Capture the cell that displays the provided text and extract its [x, y] central coordinate. 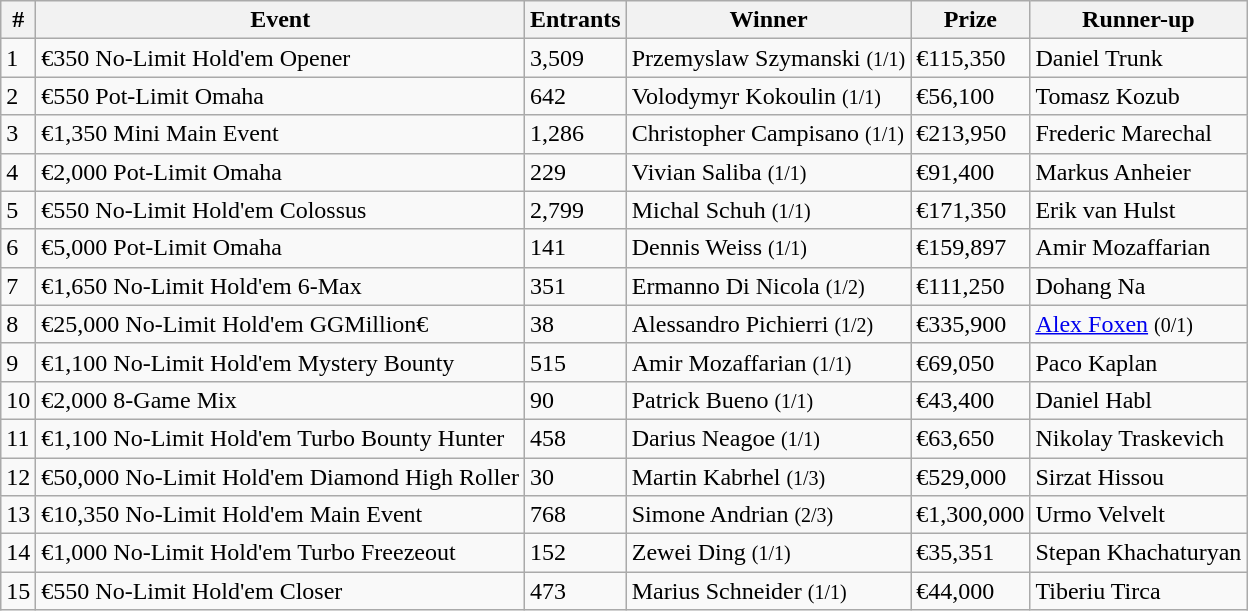
€550 No-Limit Hold'em Closer [280, 591]
2 [18, 96]
Stepan Khachaturyan [1138, 553]
Amir Mozaffarian (1/1) [768, 362]
642 [575, 96]
Vivian Saliba (1/1) [768, 172]
Christopher Campisano (1/1) [768, 134]
€43,400 [970, 400]
3 [18, 134]
€171,350 [970, 210]
38 [575, 324]
€50,000 No-Limit Hold'em Diamond High Roller [280, 477]
90 [575, 400]
351 [575, 286]
1,286 [575, 134]
Prize [970, 20]
4 [18, 172]
Runner-up [1138, 20]
€213,950 [970, 134]
Zewei Ding (1/1) [768, 553]
Nikolay Traskevich [1138, 438]
# [18, 20]
15 [18, 591]
€159,897 [970, 248]
9 [18, 362]
11 [18, 438]
Amir Mozaffarian [1138, 248]
152 [575, 553]
Michal Schuh (1/1) [768, 210]
Alessandro Pichierri (1/2) [768, 324]
€44,000 [970, 591]
Entrants [575, 20]
5 [18, 210]
€1,100 No-Limit Hold'em Turbo Bounty Hunter [280, 438]
€1,000 No-Limit Hold'em Turbo Freezeout [280, 553]
Paco Kaplan [1138, 362]
13 [18, 515]
141 [575, 248]
Event [280, 20]
€63,650 [970, 438]
30 [575, 477]
10 [18, 400]
8 [18, 324]
€1,100 No-Limit Hold'em Mystery Bounty [280, 362]
Urmo Velvelt [1138, 515]
Simone Andrian (2/3) [768, 515]
€111,250 [970, 286]
Frederic Marechal [1138, 134]
2,799 [575, 210]
€550 No-Limit Hold'em Colossus [280, 210]
€2,000 Pot-Limit Omaha [280, 172]
€1,300,000 [970, 515]
14 [18, 553]
€69,050 [970, 362]
768 [575, 515]
€25,000 No-Limit Hold'em GGMillion€ [280, 324]
€56,100 [970, 96]
Przemyslaw Szymanski (1/1) [768, 58]
€2,000 8-Game Mix [280, 400]
Winner [768, 20]
Marius Schneider (1/1) [768, 591]
€91,400 [970, 172]
Dohang Na [1138, 286]
Patrick Bueno (1/1) [768, 400]
Darius Neagoe (1/1) [768, 438]
€1,350 Mini Main Event [280, 134]
€350 No-Limit Hold'em Opener [280, 58]
Dennis Weiss (1/1) [768, 248]
6 [18, 248]
€550 Pot-Limit Omaha [280, 96]
Erik van Hulst [1138, 210]
€35,351 [970, 553]
Markus Anheier [1138, 172]
€1,650 No-Limit Hold'em 6-Max [280, 286]
Tiberiu Tirca [1138, 591]
Alex Foxen (0/1) [1138, 324]
Daniel Trunk [1138, 58]
3,509 [575, 58]
Ermanno Di Nicola (1/2) [768, 286]
12 [18, 477]
Tomasz Kozub [1138, 96]
€5,000 Pot-Limit Omaha [280, 248]
Daniel Habl [1138, 400]
515 [575, 362]
229 [575, 172]
7 [18, 286]
€335,900 [970, 324]
458 [575, 438]
€10,350 No-Limit Hold'em Main Event [280, 515]
473 [575, 591]
Martin Kabrhel (1/3) [768, 477]
Volodymyr Kokoulin (1/1) [768, 96]
Sirzat Hissou [1138, 477]
€115,350 [970, 58]
€529,000 [970, 477]
1 [18, 58]
